Capture the cell that displays the provided text and extract its (x, y) central coordinate. 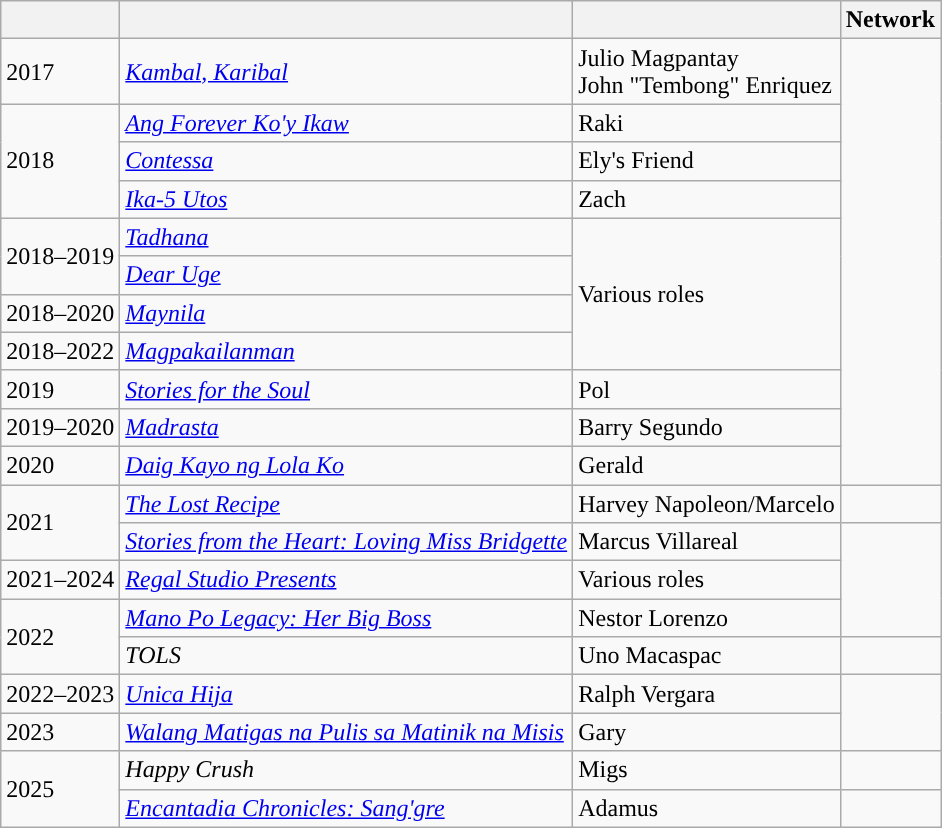
Gerald (707, 465)
Barry Segundo (707, 427)
Tadhana (346, 237)
Uno Macaspac (707, 656)
2018 (60, 161)
TOLS (346, 656)
Madrasta (346, 427)
Migs (707, 770)
Unica Hija (346, 694)
Magpakailanman (346, 351)
2018–2019 (60, 256)
Walang Matigas na Pulis sa Matinik na Misis (346, 732)
Zach (707, 199)
Dear Uge (346, 275)
Ang Forever Ko'y Ikaw (346, 123)
Adamus (707, 808)
Stories for the Soul (346, 389)
Ralph Vergara (707, 694)
2019–2020 (60, 427)
2025 (60, 789)
Mano Po Legacy: Her Big Boss (346, 618)
Nestor Lorenzo (707, 618)
2018–2020 (60, 313)
Raki (707, 123)
The Lost Recipe (346, 503)
2022–2023 (60, 694)
Happy Crush (346, 770)
Pol (707, 389)
2018–2022 (60, 351)
Contessa (346, 161)
Regal Studio Presents (346, 580)
Maynila (346, 313)
Harvey Napoleon/Marcelo (707, 503)
Julio Magpantay John "Tembong" Enriquez (707, 72)
2020 (60, 465)
Kambal, Karibal (346, 72)
2022 (60, 637)
Stories from the Heart: Loving Miss Bridgette (346, 542)
Ika-5 Utos (346, 199)
Encantadia Chronicles: Sang'gre (346, 808)
2019 (60, 389)
2021–2024 (60, 580)
Ely's Friend (707, 161)
Marcus Villareal (707, 542)
2023 (60, 732)
2017 (60, 72)
Daig Kayo ng Lola Ko (346, 465)
Network (890, 20)
2021 (60, 522)
Gary (707, 732)
